Search for the cell housing the specified text and yield its (X, Y) center coordinate. 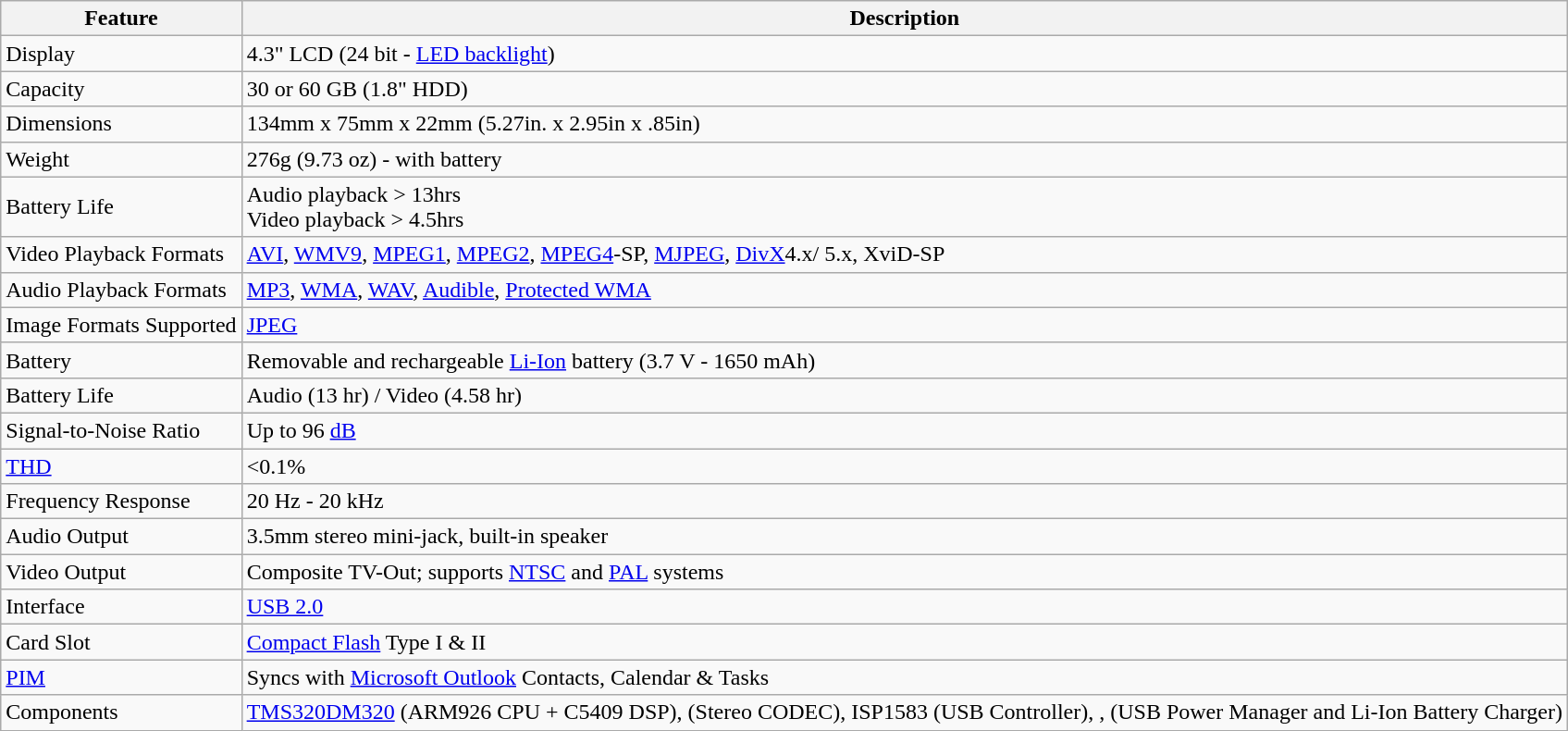
JPEG (905, 325)
4.3" LCD (24 bit - LED backlight) (905, 54)
Syncs with Microsoft Outlook Contacts, Calendar & Tasks (905, 677)
Audio Output (121, 537)
Feature (121, 19)
Removable and rechargeable Li-Ion battery (3.7 V - 1650 mAh) (905, 360)
MP3, WMA, WAV, Audible, Protected WMA (905, 290)
Composite TV-Out; supports NTSC and PAL systems (905, 572)
30 or 60 GB (1.8" HDD) (905, 89)
Interface (121, 607)
134mm x 75mm x 22mm (5.27in. x 2.95in x .85in) (905, 124)
Capacity (121, 89)
276g (9.73 oz) - with battery (905, 159)
TMS320DM320 (ARM926 CPU + C5409 DSP), (Stereo CODEC), ISP1583 (USB Controller), , (USB Power Manager and Li-Ion Battery Charger) (905, 712)
Dimensions (121, 124)
Audio playback > 13hrs Video playback > 4.5hrs (905, 207)
3.5mm stereo mini-jack, built-in speaker (905, 537)
Compact Flash Type I & II (905, 642)
Display (121, 54)
THD (121, 465)
<0.1% (905, 465)
Audio (13 hr) / Video (4.58 hr) (905, 395)
Components (121, 712)
Weight (121, 159)
USB 2.0 (905, 607)
Battery (121, 360)
20 Hz - 20 kHz (905, 502)
Description (905, 19)
AVI, WMV9, MPEG1, MPEG2, MPEG4-SP, MJPEG, DivX4.x/ 5.x, XviD-SP (905, 254)
PIM (121, 677)
Image Formats Supported (121, 325)
Video Output (121, 572)
Card Slot (121, 642)
Up to 96 dB (905, 430)
Audio Playback Formats (121, 290)
Frequency Response (121, 502)
Signal-to-Noise Ratio (121, 430)
Video Playback Formats (121, 254)
